Determine the [x, y] coordinate at the center of the cell enclosing the given text.  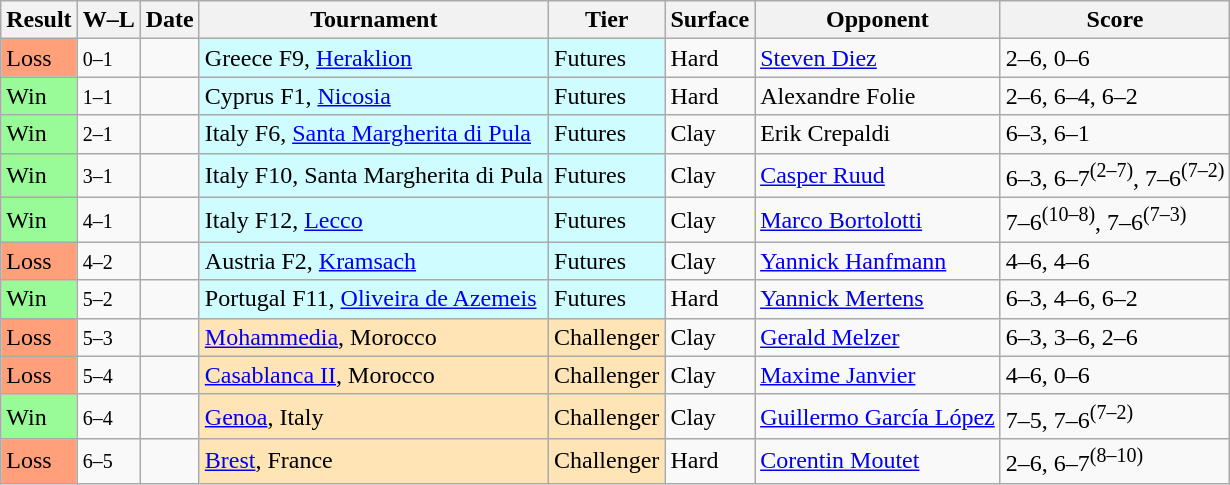
Casablanca II, Morocco [374, 375]
Erik Crepaldi [878, 134]
6–3, 3–6, 2–6 [1115, 337]
6–3, 6–1 [1115, 134]
Yannick Mertens [878, 299]
6–3, 4–6, 6–2 [1115, 299]
2–6, 6–4, 6–2 [1115, 96]
Alexandre Folie [878, 96]
Casper Ruud [878, 176]
0–1 [108, 58]
Maxime Janvier [878, 375]
7–5, 7–6(7–2) [1115, 416]
Mohammedia, Morocco [374, 337]
W–L [108, 20]
Opponent [878, 20]
Score [1115, 20]
6–5 [108, 462]
4–6, 4–6 [1115, 261]
Guillermo García López [878, 416]
Date [170, 20]
2–6, 6–7(8–10) [1115, 462]
Brest, France [374, 462]
Tier [607, 20]
Greece F9, Heraklion [374, 58]
Tournament [374, 20]
5–3 [108, 337]
Italy F10, Santa Margherita di Pula [374, 176]
2–6, 0–6 [1115, 58]
Marco Bortolotti [878, 220]
4–1 [108, 220]
Gerald Melzer [878, 337]
7–6(10–8), 7–6(7–3) [1115, 220]
3–1 [108, 176]
1–1 [108, 96]
4–6, 0–6 [1115, 375]
Italy F12, Lecco [374, 220]
Genoa, Italy [374, 416]
Result [39, 20]
Yannick Hanfmann [878, 261]
Surface [710, 20]
5–4 [108, 375]
Corentin Moutet [878, 462]
Steven Diez [878, 58]
5–2 [108, 299]
Portugal F11, Oliveira de Azemeis [374, 299]
Italy F6, Santa Margherita di Pula [374, 134]
6–4 [108, 416]
Austria F2, Kramsach [374, 261]
6–3, 6–7(2–7), 7–6(7–2) [1115, 176]
2–1 [108, 134]
Cyprus F1, Nicosia [374, 96]
4–2 [108, 261]
